Determine the [X, Y] coordinate at the center of the cell enclosing the given text.  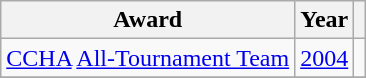
Award [148, 20]
Year [324, 20]
CCHA All-Tournament Team [148, 58]
2004 [324, 58]
